Locate the cell with the specified text and output its (x, y) center coordinate. 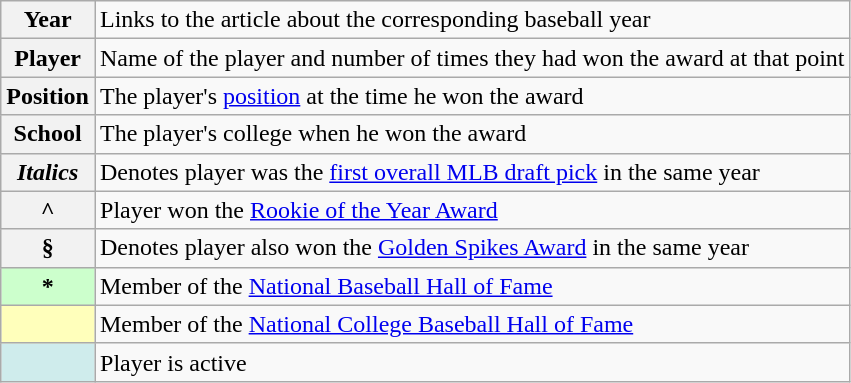
Denotes player was the first overall MLB draft pick in the same year (472, 172)
Name of the player and number of times they had won the award at that point (472, 58)
Player is active (472, 362)
Denotes player also won the Golden Spikes Award in the same year (472, 248)
§ (48, 248)
School (48, 134)
Member of the National Baseball Hall of Fame (472, 286)
The player's position at the time he won the award (472, 96)
Italics (48, 172)
Player (48, 58)
Year (48, 20)
Player won the Rookie of the Year Award (472, 210)
Links to the article about the corresponding baseball year (472, 20)
Position (48, 96)
^ (48, 210)
The player's college when he won the award (472, 134)
Member of the National College Baseball Hall of Fame (472, 324)
* (48, 286)
